Identify which cell holds the provided text, then report its [X, Y] central coordinate. 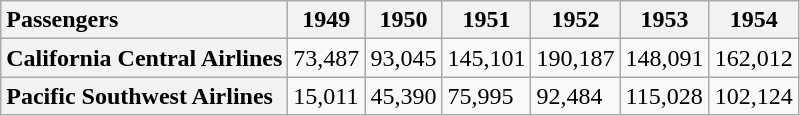
1953 [664, 20]
75,995 [486, 96]
1952 [576, 20]
145,101 [486, 58]
92,484 [576, 96]
73,487 [326, 58]
45,390 [404, 96]
1949 [326, 20]
115,028 [664, 96]
102,124 [754, 96]
15,011 [326, 96]
Pacific Southwest Airlines [144, 96]
1951 [486, 20]
190,187 [576, 58]
162,012 [754, 58]
California Central Airlines [144, 58]
1954 [754, 20]
1950 [404, 20]
93,045 [404, 58]
148,091 [664, 58]
Passengers [144, 20]
